Scan for the cell matching the given text and deliver its [X, Y] coordinate at center. 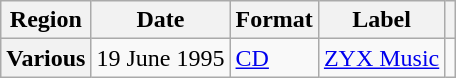
ZYX Music [381, 58]
Region [46, 20]
19 June 1995 [160, 58]
Label [381, 20]
Date [160, 20]
Various [46, 58]
CD [274, 58]
Format [274, 20]
